Provide the (x, y) coordinate of the cell's center where the given text is located.  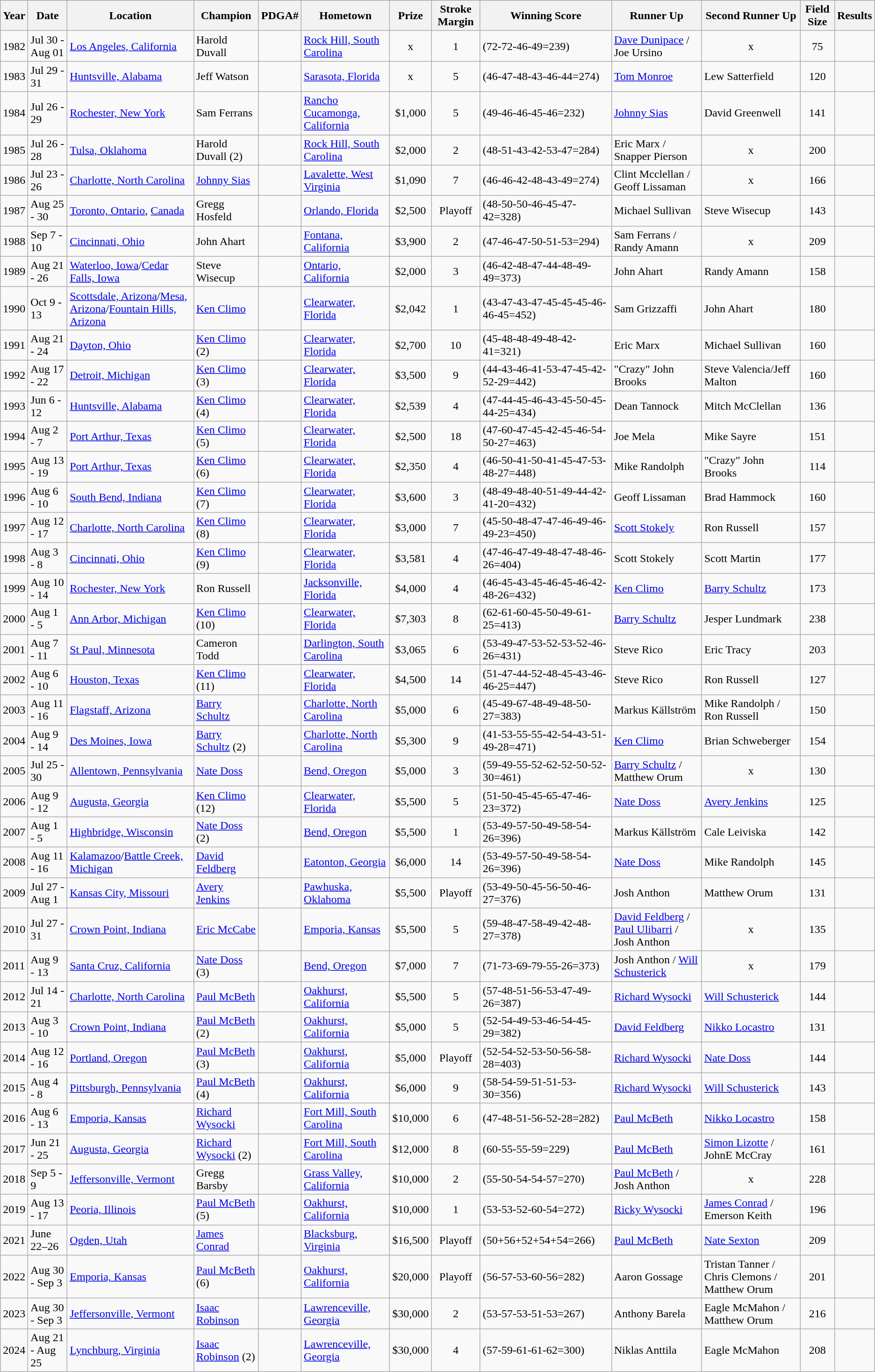
1999 (14, 588)
Aug 25 - 30 (48, 210)
1989 (14, 271)
(53-49-47-53-52-53-52-46-26=431) (546, 649)
Orlando, Florida (345, 210)
$1,000 (410, 113)
173 (817, 588)
PDGA# (280, 16)
(46-42-48-47-44-48-49-49=373) (546, 271)
2005 (14, 771)
Lew Satterfield (751, 77)
Paul McBeth (6) (226, 1277)
114 (817, 467)
Darlington, South Carolina (345, 649)
Allentown, Pennsylvania (130, 771)
(46-50-41-50-41-45-47-53-48-27=448) (546, 467)
Flagstaff, Arizona (130, 710)
(72-72-46-49=239) (546, 46)
Jeff Watson (226, 77)
180 (817, 308)
228 (817, 1179)
(49-46-46-45-46=232) (546, 113)
$4,500 (410, 680)
2024 (14, 1350)
James Conrad (226, 1240)
2000 (14, 619)
208 (817, 1350)
Lavalette, West Virginia (345, 181)
238 (817, 619)
Ken Climo (3) (226, 375)
(59-48-47-58-49-42-48-27=378) (546, 930)
$3,900 (410, 241)
Scottsdale, Arizona/Mesa, Arizona/Fountain Hills, Arizona (130, 308)
Location (130, 16)
2022 (14, 1277)
1994 (14, 437)
(45-48-48-49-48-42-41=321) (546, 345)
Rancho Cucamonga, California (345, 113)
(44-43-46-41-53-47-45-42-52-29=442) (546, 375)
1990 (14, 308)
David Greenwell (751, 113)
Clint Mcclellan / Geoff Lissaman (656, 181)
2002 (14, 680)
216 (817, 1313)
Sarasota, Florida (345, 77)
Champion (226, 16)
Tom Monroe (656, 77)
Mike Randolph / Ron Russell (751, 710)
St Paul, Minnesota (130, 649)
$12,000 (410, 1148)
Date (48, 16)
Aug 4 - 8 (48, 1088)
2010 (14, 930)
(48-51-43-42-53-47=284) (546, 150)
(53-49-50-45-56-50-46-27=376) (546, 892)
1996 (14, 498)
142 (817, 831)
Ann Arbor, Michigan (130, 619)
Sam Ferrans (226, 113)
2011 (14, 966)
18 (456, 437)
Jul 26 - 28 (48, 150)
Highbridge, Wisconsin (130, 831)
2014 (14, 1058)
Kansas City, Missouri (130, 892)
Fontana, California (345, 241)
(51-47-44-52-48-45-43-46-46-25=447) (546, 680)
Aug 2 - 7 (48, 437)
Second Runner Up (751, 16)
$2,700 (410, 345)
Ken Climo (5) (226, 437)
Blacksburg, Virginia (345, 1240)
Ken Climo (10) (226, 619)
Stroke Margin (456, 16)
2023 (14, 1313)
Aug 21 - Aug 25 (48, 1350)
Waterloo, Iowa/Cedar Falls, Iowa (130, 271)
157 (817, 527)
(53-53-52-60-54=272) (546, 1209)
$2,042 (410, 308)
150 (817, 710)
125 (817, 802)
South Bend, Indiana (130, 498)
(52-54-49-53-46-54-45-29=382) (546, 1027)
Nate Doss (2) (226, 831)
Eric McCabe (226, 930)
200 (817, 150)
Paul McBeth / Josh Anthon (656, 1179)
2016 (14, 1119)
$20,000 (410, 1277)
145 (817, 862)
$2,350 (410, 467)
Harold Duvall (226, 46)
Los Angeles, California (130, 46)
Dayton, Ohio (130, 345)
Ken Climo (6) (226, 467)
(60-55-55-59=229) (546, 1148)
Grass Valley, California (345, 1179)
Aug 9 - 13 (48, 966)
Eagle McMahon (751, 1350)
1984 (14, 113)
(48-49-48-40-51-49-44-42-41-20=432) (546, 498)
Paul McBeth (2) (226, 1027)
(46-47-48-43-46-44=274) (546, 77)
$7,000 (410, 966)
(45-50-48-47-47-46-49-46-49-23=450) (546, 527)
$4,000 (410, 588)
Runner Up (656, 16)
Barry Schultz (2) (226, 741)
201 (817, 1277)
Brian Schweberger (751, 741)
1995 (14, 467)
127 (817, 680)
Nate Sexton (751, 1240)
Mike Sayre (751, 437)
Year (14, 16)
136 (817, 406)
Jun 6 - 12 (48, 406)
Jesper Lundmark (751, 619)
196 (817, 1209)
1988 (14, 241)
Ken Climo (9) (226, 558)
Tristan Tanner / Chris Clemons / Matthew Orum (751, 1277)
Lynchburg, Virginia (130, 1350)
1991 (14, 345)
Jul 26 - 29 (48, 113)
Paul McBeth (3) (226, 1058)
Aug 3 - 8 (48, 558)
Harold Duvall (2) (226, 150)
Peoria, Illinois (130, 1209)
$3,581 (410, 558)
2019 (14, 1209)
Results (854, 16)
Tulsa, Oklahoma (130, 150)
Portland, Oregon (130, 1058)
Aug 3 - 10 (48, 1027)
1985 (14, 150)
Gregg Barsby (226, 1179)
Steve Valencia/Jeff Malton (751, 375)
Eric Marx (656, 345)
$1,090 (410, 181)
1993 (14, 406)
Eatonton, Georgia (345, 862)
2006 (14, 802)
Jacksonville, Florida (345, 588)
(62-61-60-45-50-49-61-25=413) (546, 619)
2004 (14, 741)
Aug 6 - 13 (48, 1119)
Cameron Todd (226, 649)
Ogden, Utah (130, 1240)
1987 (14, 210)
10 (456, 345)
(57-59-61-61-62=300) (546, 1350)
1983 (14, 77)
Simon Lizotte / JohnE McCray (751, 1148)
$2,539 (410, 406)
Isaac Robinson (226, 1313)
Aug 21 - 26 (48, 271)
Isaac Robinson (2) (226, 1350)
135 (817, 930)
Pawhuska, Oklahoma (345, 892)
James Conrad / Emerson Keith (751, 1209)
(71-73-69-79-55-26=373) (546, 966)
Sam Ferrans / Randy Amann (656, 241)
$3,500 (410, 375)
Prize (410, 16)
2021 (14, 1240)
Detroit, Michigan (130, 375)
Jul 23 - 26 (48, 181)
Ontario, California (345, 271)
Des Moines, Iowa (130, 741)
2015 (14, 1088)
$3,000 (410, 527)
2001 (14, 649)
(56-57-53-60-56=282) (546, 1277)
Eric Tracy (751, 649)
141 (817, 113)
$3,600 (410, 498)
Ken Climo (2) (226, 345)
Aug 12 - 16 (48, 1058)
Jul 27 - 31 (48, 930)
(51-50-45-45-65-47-46-23=372) (546, 802)
$3,065 (410, 649)
Paul McBeth (4) (226, 1088)
Jul 27 - Aug 1 (48, 892)
Matthew Orum (751, 892)
Aug 13 - 17 (48, 1209)
151 (817, 437)
(50+56+52+54+54=266) (546, 1240)
Aaron Gossage (656, 1277)
Cale Leiviska (751, 831)
Dean Tannock (656, 406)
Sep 5 - 9 (48, 1179)
Hometown (345, 16)
(55-50-54-54-57=270) (546, 1179)
Kalamazoo/Battle Creek, Michigan (130, 862)
Mitch McClellan (751, 406)
2013 (14, 1027)
Winning Score (546, 16)
1992 (14, 375)
$16,500 (410, 1240)
(59-49-55-52-62-52-50-52-30=461) (546, 771)
(47-46-47-50-51-53=294) (546, 241)
June 22–26 (48, 1240)
Jul 25 - 30 (48, 771)
Santa Cruz, California (130, 966)
Eric Marx / Snapper Pierson (656, 150)
(46-46-42-48-43-49=274) (546, 181)
1998 (14, 558)
(52-54-52-53-50-56-58-28=403) (546, 1058)
Jun 21 - 25 (48, 1148)
Barry Schultz / Matthew Orum (656, 771)
1982 (14, 46)
Ken Climo (11) (226, 680)
Jul 14 - 21 (48, 997)
166 (817, 181)
Richard Wysocki (2) (226, 1148)
(45-49-67-48-49-48-50-27=383) (546, 710)
(58-54-59-51-51-53-30=356) (546, 1088)
Jul 30 - Aug 01 (48, 46)
$5,300 (410, 741)
Josh Anthon / Will Schusterick (656, 966)
Ken Climo (4) (226, 406)
David Feldberg / Paul Ulibarri / Josh Anthon (656, 930)
2009 (14, 892)
$7,303 (410, 619)
Anthony Barela (656, 1313)
120 (817, 77)
(47-44-45-46-43-45-50-45-44-25=434) (546, 406)
(43-47-43-47-45-45-45-46-46-45=452) (546, 308)
Sam Grizzaffi (656, 308)
(47-60-47-45-42-45-46-54-50-27=463) (546, 437)
Dave Dunipace / Joe Ursino (656, 46)
Ken Climo (12) (226, 802)
2012 (14, 997)
Aug 7 - 11 (48, 649)
Aug 9 - 14 (48, 741)
154 (817, 741)
177 (817, 558)
(48-50-50-46-45-47-42=328) (546, 210)
Aug 12 - 17 (48, 527)
Ken Climo (8) (226, 527)
Sep 7 - 10 (48, 241)
2007 (14, 831)
130 (817, 771)
75 (817, 46)
1986 (14, 181)
Ricky Wysocki (656, 1209)
Scott Martin (751, 558)
Randy Amann (751, 271)
Aug 17 - 22 (48, 375)
2017 (14, 1148)
1997 (14, 527)
Toronto, Ontario, Canada (130, 210)
Aug 10 - 14 (48, 588)
Houston, Texas (130, 680)
Field Size (817, 16)
179 (817, 966)
(46-45-43-45-46-45-46-42-48-26=432) (546, 588)
Ken Climo (7) (226, 498)
Geoff Lissaman (656, 498)
Joe Mela (656, 437)
Josh Anthon (656, 892)
Niklas Anttila (656, 1350)
Gregg Hosfeld (226, 210)
(47-48-51-56-52-28=282) (546, 1119)
Pittsburgh, Pennsylvania (130, 1088)
Aug 9 - 12 (48, 802)
2018 (14, 1179)
Paul McBeth (5) (226, 1209)
2003 (14, 710)
161 (817, 1148)
Eagle McMahon / Matthew Orum (751, 1313)
(53-57-53-51-53=267) (546, 1313)
Aug 21 - 24 (48, 345)
(57-48-51-56-53-47-49-26=387) (546, 997)
2008 (14, 862)
Nate Doss (3) (226, 966)
(47-46-47-49-48-47-48-46-26=404) (546, 558)
Aug 13 - 19 (48, 467)
203 (817, 649)
(41-53-55-55-42-54-43-51-49-28=471) (546, 741)
Oct 9 - 13 (48, 308)
Brad Hammock (751, 498)
Jul 29 - 31 (48, 77)
